Determine the [X, Y] coordinate at the center of the cell enclosing the given text.  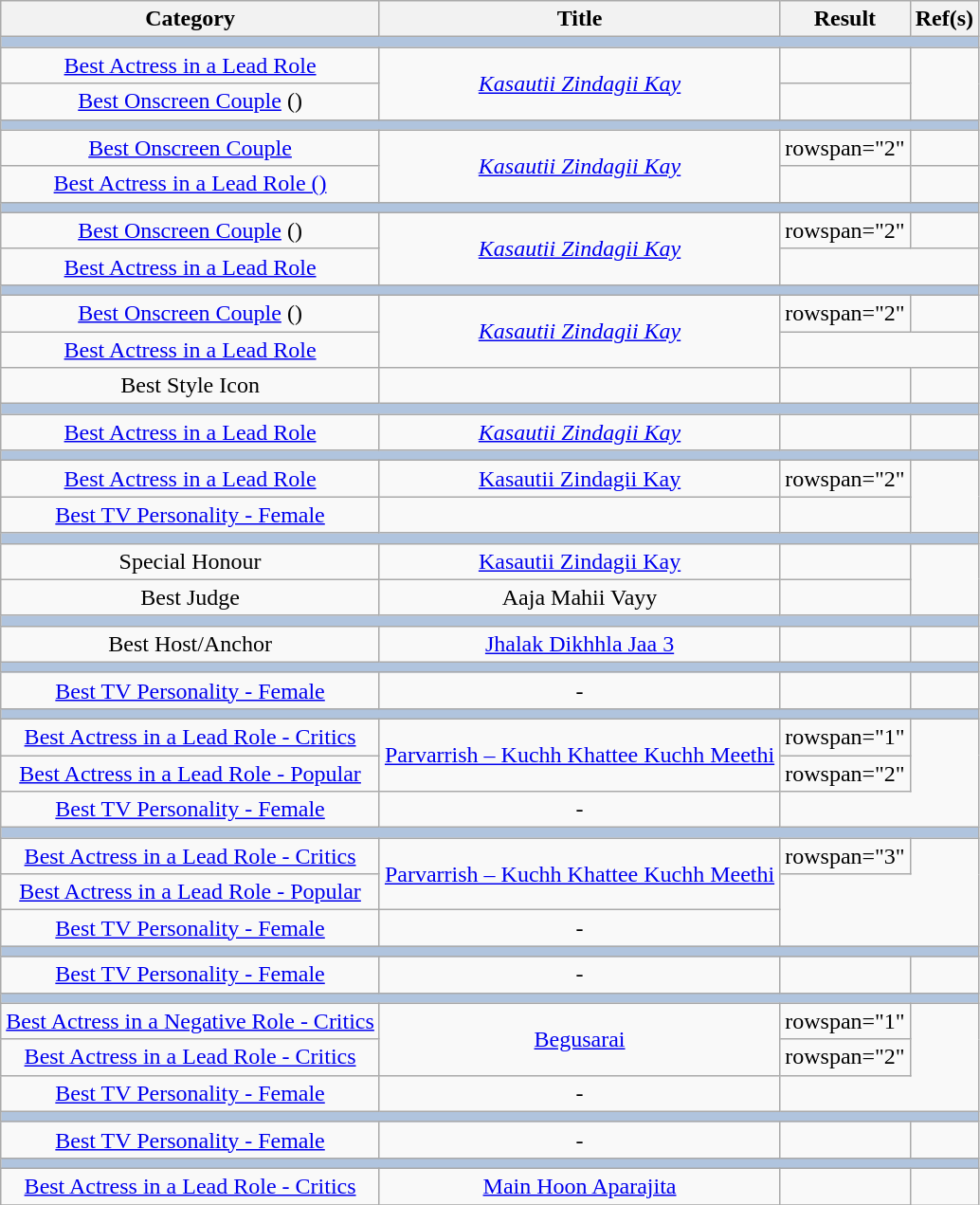
Best Host/Anchor [191, 644]
Best Judge [191, 597]
Begusarai [579, 1039]
Best Actress in a Lead Role () [191, 184]
Result [845, 19]
Special Honour [191, 561]
Best Style Icon [191, 386]
Aaja Mahii Vayy [579, 597]
Jhalak Dikhhla Jaa 3 [579, 644]
Title [579, 19]
rowspan="3" [845, 856]
Main Hoon Aparajita [579, 1186]
Ref(s) [944, 19]
Best Onscreen Couple [191, 148]
Best Actress in a Negative Role - Critics [191, 1021]
Category [191, 19]
